For the text-containing cell, return its midpoint in [X, Y] coordinate format. 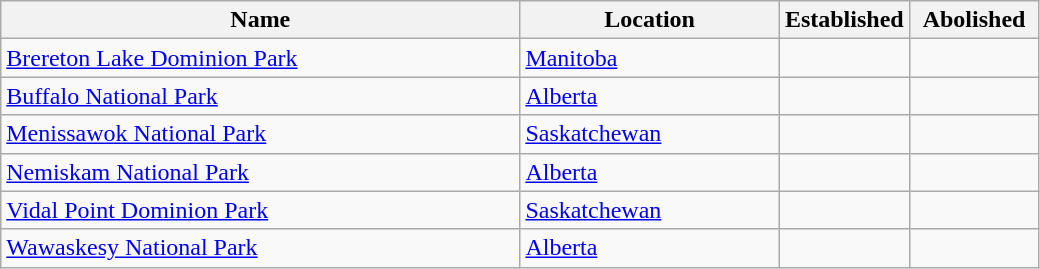
Vidal Point Dominion Park [260, 210]
Manitoba [650, 58]
Brereton Lake Dominion Park [260, 58]
Nemiskam National Park [260, 172]
Name [260, 20]
Abolished [974, 20]
Wawaskesy National Park [260, 248]
Menissawok National Park [260, 134]
Established [844, 20]
Location [650, 20]
Buffalo National Park [260, 96]
